Identify which cell holds the provided text, then report its [x, y] central coordinate. 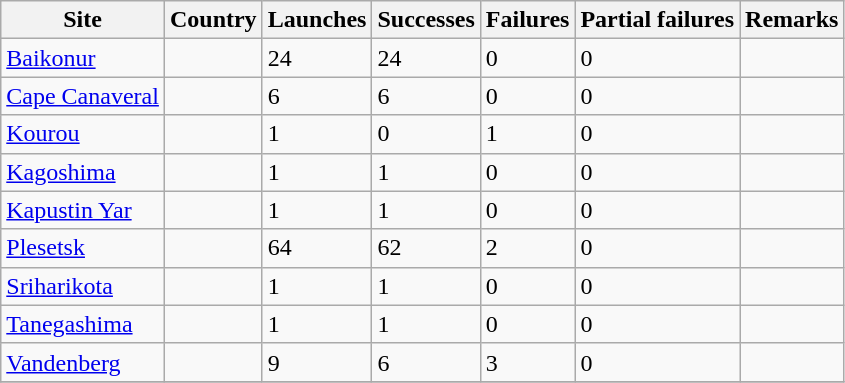
Remarks [792, 20]
Country [213, 20]
Cape Canaveral [83, 96]
64 [317, 248]
Failures [528, 20]
3 [528, 362]
Baikonur [83, 58]
Vandenberg [83, 362]
Tanegashima [83, 324]
Successes [426, 20]
Launches [317, 20]
Site [83, 20]
Kagoshima [83, 172]
2 [528, 248]
Kourou [83, 134]
9 [317, 362]
Plesetsk [83, 248]
Kapustin Yar [83, 210]
62 [426, 248]
Sriharikota [83, 286]
Partial failures [658, 20]
